For the text-containing cell, return its midpoint in [x, y] coordinate format. 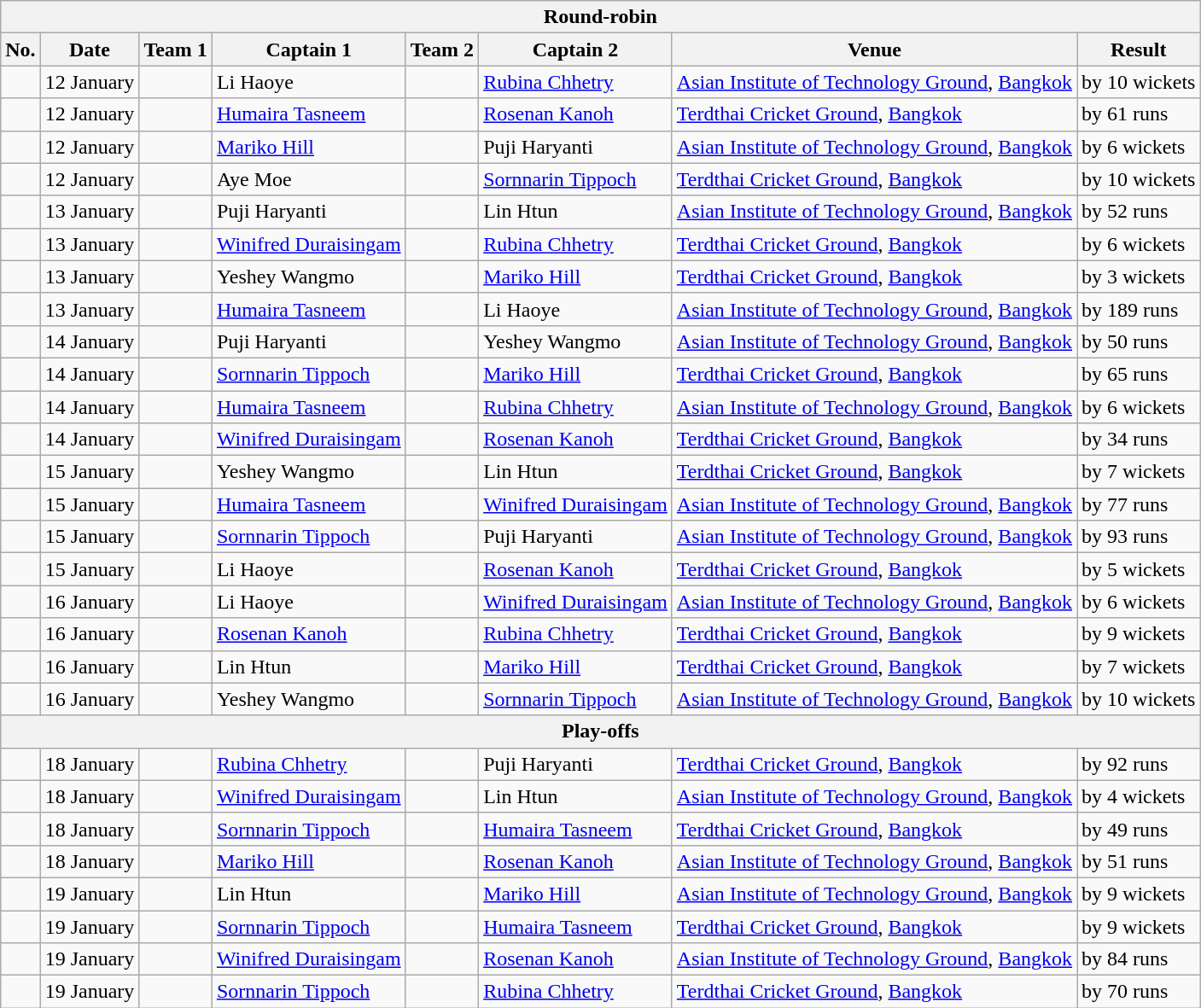
by 4 wickets [1139, 796]
by 3 wickets [1139, 277]
Date [90, 50]
by 50 runs [1139, 341]
by 70 runs [1139, 992]
Play-offs [601, 731]
Team 1 [176, 50]
Team 2 [442, 50]
by 5 wickets [1139, 569]
by 52 runs [1139, 212]
by 189 runs [1139, 309]
by 34 runs [1139, 440]
by 65 runs [1139, 374]
by 93 runs [1139, 537]
Round-robin [601, 17]
Aye Moe [309, 179]
by 61 runs [1139, 114]
by 92 runs [1139, 764]
by 51 runs [1139, 861]
Venue [874, 50]
No. [20, 50]
Captain 1 [309, 50]
Captain 2 [575, 50]
by 77 runs [1139, 504]
by 84 runs [1139, 959]
by 49 runs [1139, 829]
Result [1139, 50]
